Pinpoint the cell where the given text exists, returning its [x, y] midpoint coordinate. 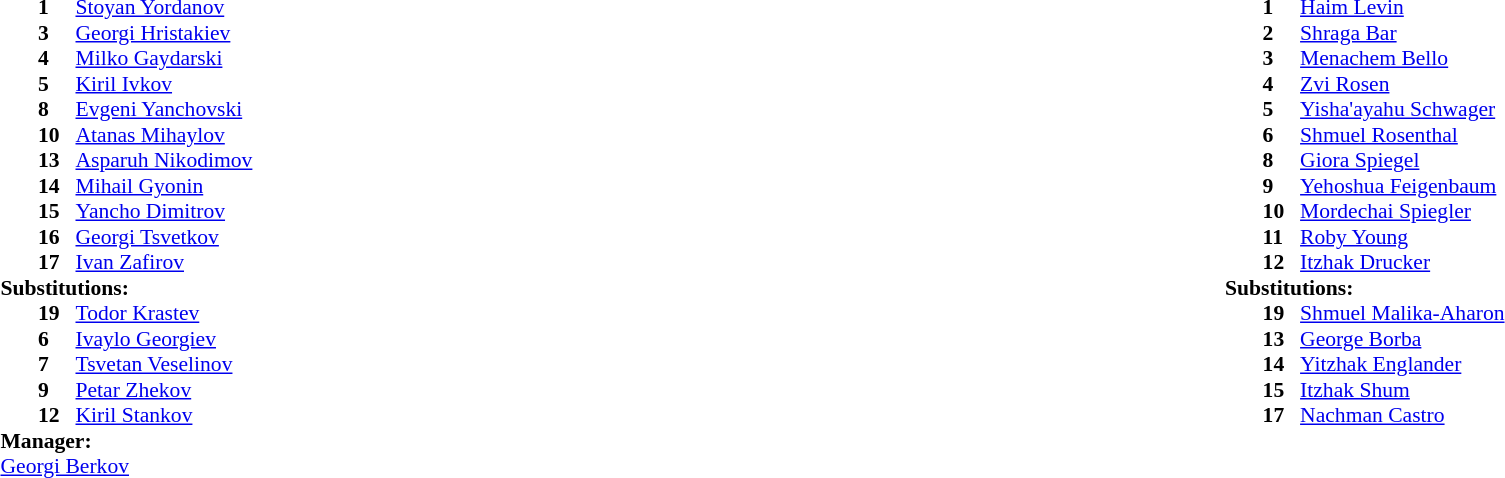
Kiril Stankov [164, 415]
Roby Young [1402, 237]
Mordechai Spiegler [1402, 211]
2 [1282, 33]
Ivaylo Georgiev [164, 339]
Atanas Mihaylov [164, 135]
Yitzhak Englander [1402, 365]
Georgi Hristakiev [164, 33]
11 [1282, 237]
Giora Spiegel [1402, 161]
Yehoshua Feigenbaum [1402, 186]
Yisha'ayahu Schwager [1402, 109]
Asparuh Nikodimov [164, 161]
Manager: [126, 441]
Georgi Tsvetkov [164, 237]
Shmuel Malika-Aharon [1402, 313]
Yancho Dimitrov [164, 211]
Menachem Bello [1402, 59]
George Borba [1402, 339]
Kiril Ivkov [164, 84]
Nachman Castro [1402, 415]
Evgeni Yanchovski [164, 109]
Milko Gaydarski [164, 59]
Petar Zhekov [164, 390]
Shmuel Rosenthal [1402, 135]
Shraga Bar [1402, 33]
Mihail Gyonin [164, 186]
Ivan Zafirov [164, 263]
Itzhak Drucker [1402, 263]
Tsvetan Veselinov [164, 365]
Itzhak Shum [1402, 390]
16 [57, 237]
Todor Krastev [164, 313]
7 [57, 365]
Zvi Rosen [1402, 84]
